Provide the [x, y] coordinate of the cell's center where the given text is located.  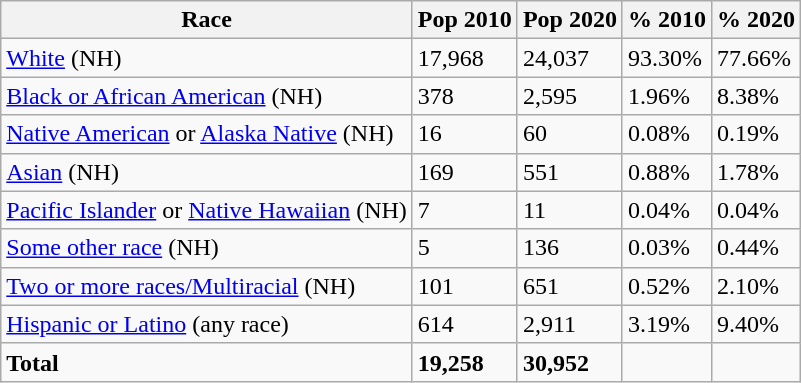
551 [570, 172]
Some other race (NH) [207, 248]
Hispanic or Latino (any race) [207, 324]
378 [464, 96]
169 [464, 172]
0.08% [666, 134]
11 [570, 210]
2.10% [756, 286]
93.30% [666, 58]
2,911 [570, 324]
% 2020 [756, 20]
Pacific Islander or Native Hawaiian (NH) [207, 210]
16 [464, 134]
19,258 [464, 362]
% 2010 [666, 20]
0.52% [666, 286]
Native American or Alaska Native (NH) [207, 134]
24,037 [570, 58]
Asian (NH) [207, 172]
614 [464, 324]
1.78% [756, 172]
30,952 [570, 362]
77.66% [756, 58]
17,968 [464, 58]
8.38% [756, 96]
Race [207, 20]
101 [464, 286]
Pop 2010 [464, 20]
60 [570, 134]
Two or more races/Multiracial (NH) [207, 286]
Pop 2020 [570, 20]
0.44% [756, 248]
2,595 [570, 96]
9.40% [756, 324]
7 [464, 210]
3.19% [666, 324]
0.88% [666, 172]
0.03% [666, 248]
1.96% [666, 96]
Black or African American (NH) [207, 96]
136 [570, 248]
651 [570, 286]
White (NH) [207, 58]
5 [464, 248]
0.19% [756, 134]
Total [207, 362]
